Capture the cell that displays the provided text and extract its [x, y] central coordinate. 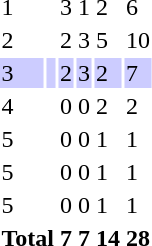
10 [138, 40]
4 [22, 106]
7 [138, 73]
